From the cell containing the given text, extract its center point as [X, Y] coordinate. 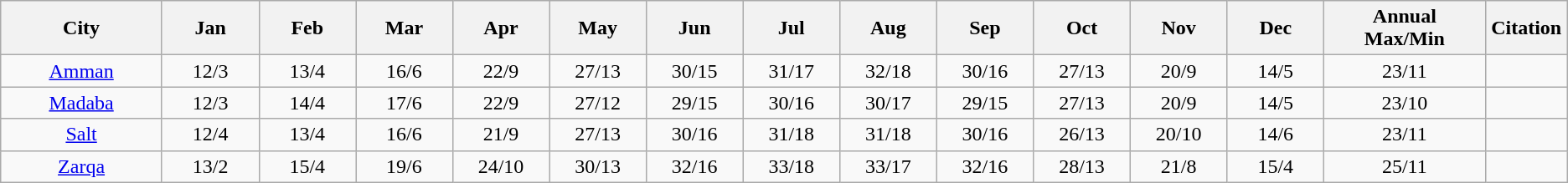
City [82, 28]
14/6 [1276, 135]
Feb [307, 28]
Citation [1526, 28]
13/2 [210, 166]
30/17 [889, 103]
Zarqa [82, 166]
Oct [1082, 28]
25/11 [1406, 166]
32/18 [889, 71]
28/13 [1082, 166]
Jun [694, 28]
23/10 [1406, 103]
Jul [792, 28]
Salt [82, 135]
20/10 [1179, 135]
Mar [405, 28]
Apr [501, 28]
30/15 [694, 71]
33/17 [889, 166]
26/13 [1082, 135]
May [598, 28]
21/9 [501, 135]
21/8 [1179, 166]
31/17 [792, 71]
AnnualMax/Min [1406, 28]
Jan [210, 28]
17/6 [405, 103]
27/12 [598, 103]
14/4 [307, 103]
Amman [82, 71]
Aug [889, 28]
12/4 [210, 135]
19/6 [405, 166]
Nov [1179, 28]
33/18 [792, 166]
Dec [1276, 28]
Madaba [82, 103]
30/13 [598, 166]
Sep [985, 28]
24/10 [501, 166]
